Output the [X, Y] coordinate of the center of the cell containing the given text.  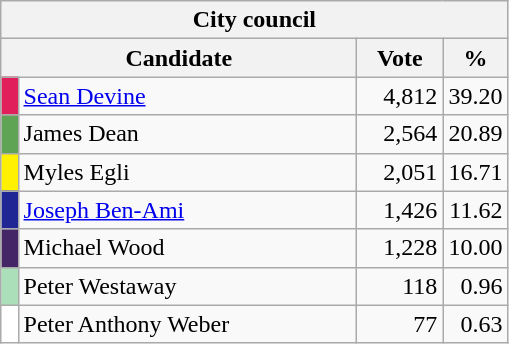
16.71 [476, 172]
1,426 [400, 210]
10.00 [476, 248]
118 [400, 286]
James Dean [188, 134]
11.62 [476, 210]
39.20 [476, 96]
1,228 [400, 248]
77 [400, 324]
Sean Devine [188, 96]
Michael Wood [188, 248]
City council [254, 20]
Candidate [179, 58]
4,812 [400, 96]
20.89 [476, 134]
% [476, 58]
Vote [400, 58]
0.63 [476, 324]
Joseph Ben-Ami [188, 210]
Myles Egli [188, 172]
0.96 [476, 286]
2,564 [400, 134]
Peter Anthony Weber [188, 324]
Peter Westaway [188, 286]
2,051 [400, 172]
